Locate the cell with the specified text and output its (X, Y) center coordinate. 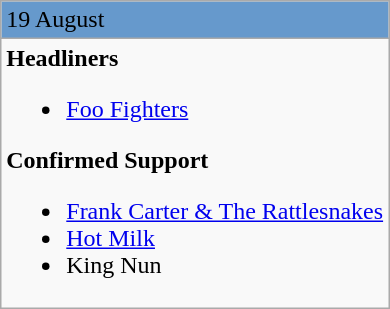
HeadlinersFoo FightersConfirmed SupportFrank Carter & The RattlesnakesHot MilkKing Nun (195, 174)
19 August (195, 20)
